Search for the cell housing the specified text and yield its [x, y] center coordinate. 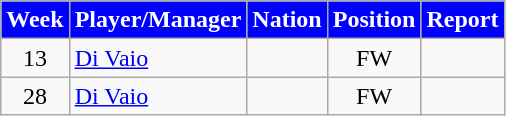
Nation [287, 20]
13 [35, 58]
Player/Manager [158, 20]
28 [35, 96]
Position [374, 20]
Report [462, 20]
Week [35, 20]
